Determine the (x, y) coordinate at the center of the cell enclosing the given text.  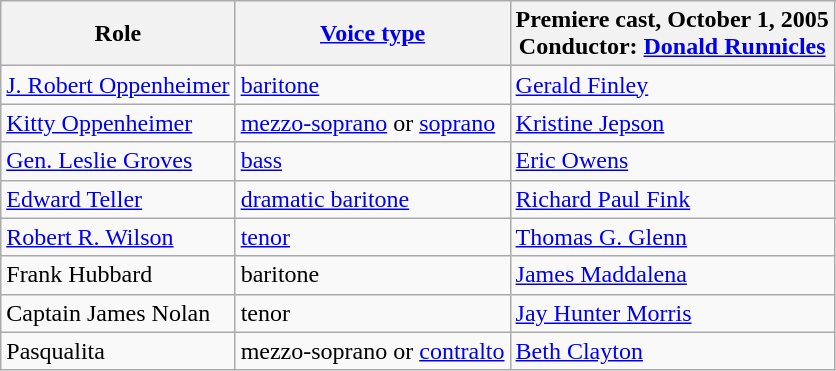
Kristine Jepson (672, 123)
Gerald Finley (672, 85)
J. Robert Oppenheimer (118, 85)
mezzo-soprano or soprano (372, 123)
Edward Teller (118, 199)
James Maddalena (672, 275)
Beth Clayton (672, 351)
Pasqualita (118, 351)
dramatic baritone (372, 199)
Jay Hunter Morris (672, 313)
Voice type (372, 34)
Gen. Leslie Groves (118, 161)
Richard Paul Fink (672, 199)
Thomas G. Glenn (672, 237)
Kitty Oppenheimer (118, 123)
Role (118, 34)
Captain James Nolan (118, 313)
mezzo-soprano or contralto (372, 351)
Eric Owens (672, 161)
Premiere cast, October 1, 2005Conductor: Donald Runnicles (672, 34)
Robert R. Wilson (118, 237)
bass (372, 161)
Frank Hubbard (118, 275)
